Search for the cell housing the specified text and yield its [x, y] center coordinate. 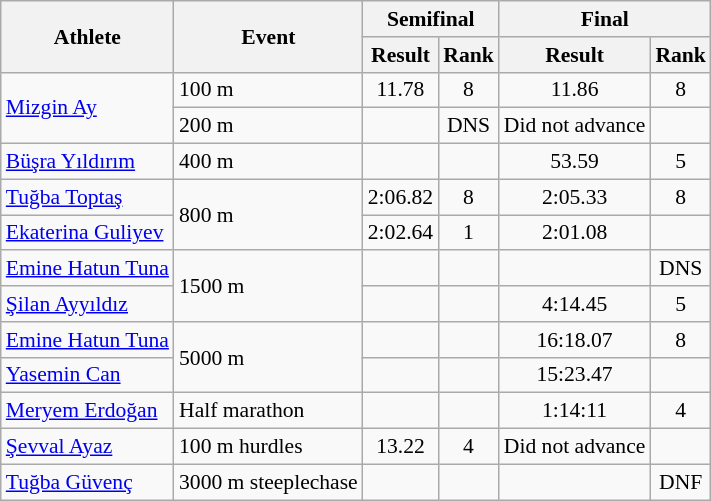
11.86 [575, 90]
800 m [268, 214]
Meryem Erdoğan [88, 411]
16:18.07 [575, 340]
3000 m steeplechase [268, 482]
Şilan Ayyıldız [88, 304]
100 m hurdles [268, 447]
2:01.08 [575, 233]
DNF [680, 482]
Half marathon [268, 411]
Athlete [88, 36]
200 m [268, 126]
11.78 [400, 90]
2:06.82 [400, 197]
4:14.45 [575, 304]
15:23.47 [575, 375]
Yasemin Can [88, 375]
Final [605, 19]
Şevval Ayaz [88, 447]
1 [468, 233]
Tuğba Toptaş [88, 197]
Büşra Yıldırım [88, 162]
1:14:11 [575, 411]
1500 m [268, 286]
Ekaterina Guliyev [88, 233]
Mizgin Ay [88, 108]
53.59 [575, 162]
Semifinal [431, 19]
Event [268, 36]
13.22 [400, 447]
2:05.33 [575, 197]
2:02.64 [400, 233]
100 m [268, 90]
Tuğba Güvenç [88, 482]
400 m [268, 162]
5000 m [268, 358]
